Extract the (X, Y) coordinate from the center of the cell holding the provided text.  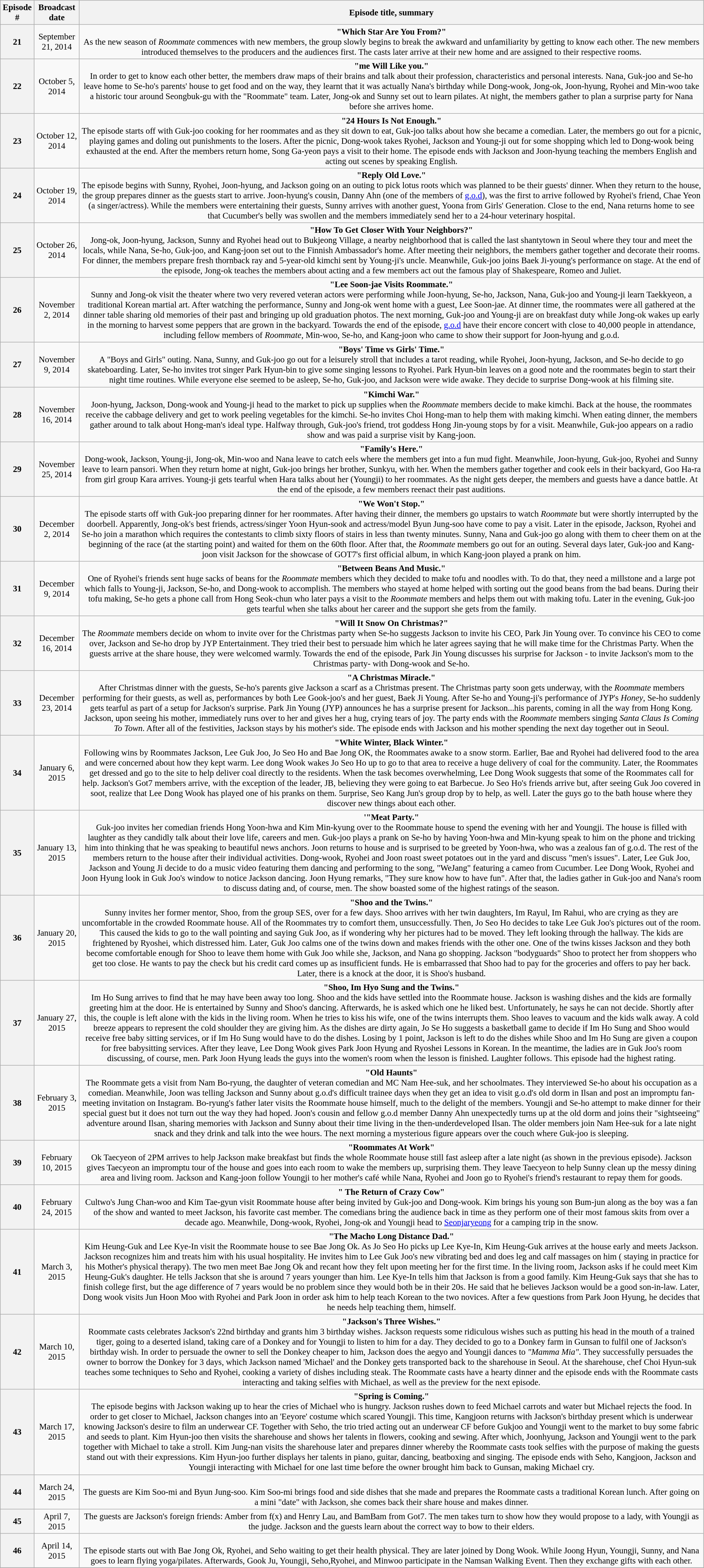
January 20, 2015 (57, 938)
March 3, 2015 (57, 1272)
January 27, 2015 (57, 1023)
Broadcast date (57, 13)
24 (17, 196)
32 (17, 643)
28 (17, 415)
25 (17, 250)
38 (17, 1103)
34 (17, 773)
September 21, 2014 (57, 42)
31 (17, 588)
42 (17, 1352)
Episode title, summary (391, 13)
Episode # (17, 13)
33 (17, 703)
26 (17, 310)
39 (17, 1162)
41 (17, 1272)
40 (17, 1208)
April 7, 2015 (57, 1521)
October 5, 2014 (57, 86)
February 3, 2015 (57, 1103)
March 17, 2015 (57, 1432)
January 6, 2015 (57, 773)
October 12, 2014 (57, 141)
March 24, 2015 (57, 1492)
November 9, 2014 (57, 365)
21 (17, 42)
36 (17, 938)
45 (17, 1521)
23 (17, 141)
December 16, 2014 (57, 643)
November 2, 2014 (57, 310)
November 16, 2014 (57, 415)
22 (17, 86)
35 (17, 853)
October 19, 2014 (57, 196)
February 10, 2015 (57, 1162)
29 (17, 469)
44 (17, 1492)
43 (17, 1432)
December 23, 2014 (57, 703)
March 10, 2015 (57, 1352)
December 9, 2014 (57, 588)
46 (17, 1550)
November 25, 2014 (57, 469)
27 (17, 365)
30 (17, 529)
February 24, 2015 (57, 1208)
October 26, 2014 (57, 250)
April 14, 2015 (57, 1550)
December 2, 2014 (57, 529)
37 (17, 1023)
January 13, 2015 (57, 853)
